Provide the (X, Y) coordinate of the cell's center where the given text is located.  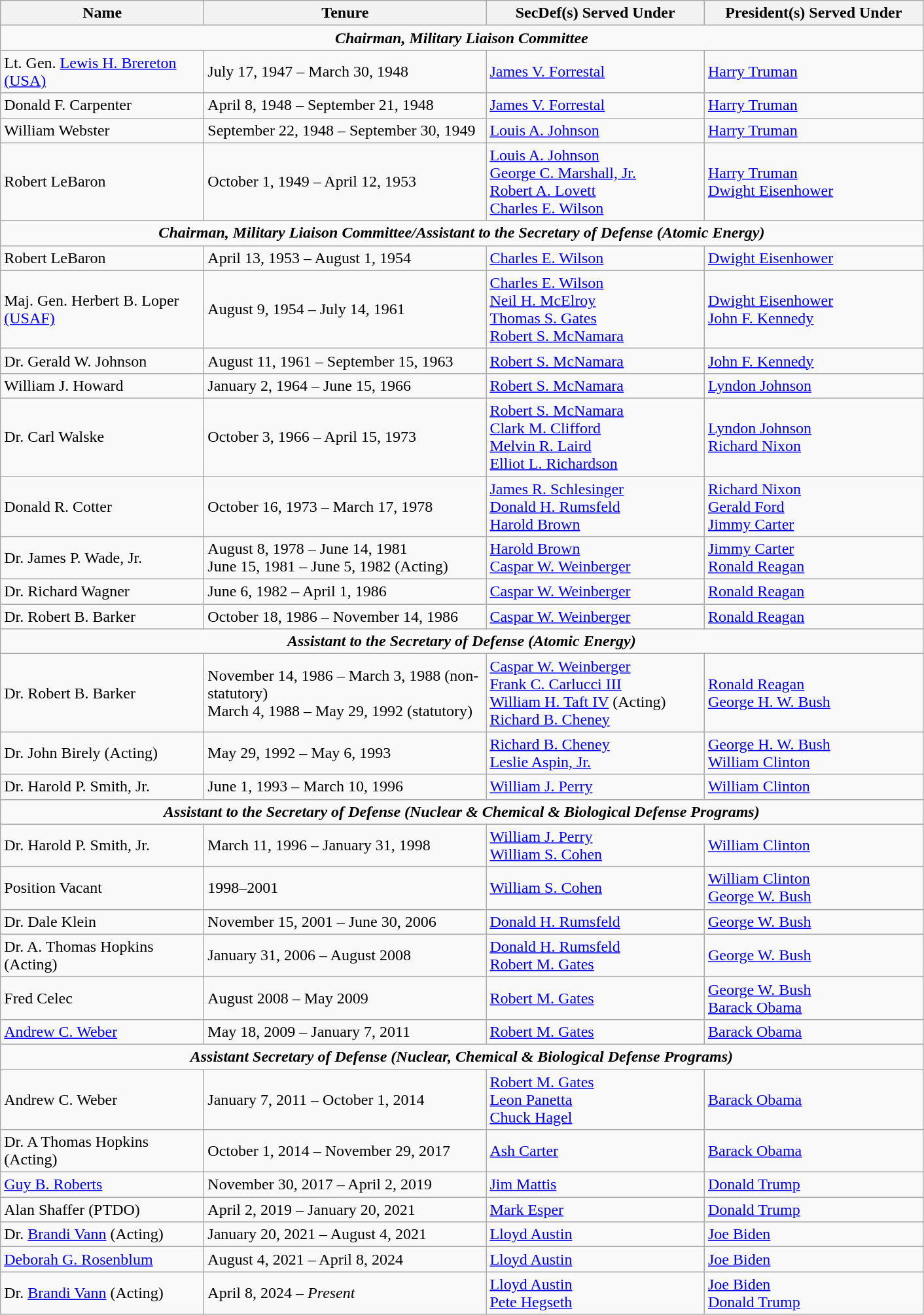
Richard B. Cheney Leslie Aspin, Jr. (595, 753)
November 14, 1986 – March 3, 1988 (non-statutory) March 4, 1988 – May 29, 1992 (statutory) (346, 693)
SecDef(s) Served Under (595, 13)
July 17, 1947 – March 30, 1948 (346, 72)
Dwight Eisenhower John F. Kennedy (813, 309)
January 20, 2021 – August 4, 2021 (346, 1234)
September 22, 1948 – September 30, 1949 (346, 130)
Harry Truman Dwight Eisenhower (813, 182)
May 29, 1992 – May 6, 1993 (346, 753)
October 3, 1966 – April 15, 1973 (346, 437)
George W. Bush Barack Obama (813, 998)
Dr. Richard Wagner (102, 592)
August 9, 1954 – July 14, 1961 (346, 309)
William S. Cohen (595, 888)
Dwight Eisenhower (813, 258)
William Webster (102, 130)
John F. Kennedy (813, 361)
Assistant Secretary of Defense (Nuclear, Chemical & Biological Defense Programs) (462, 1056)
Lt. Gen. Lewis H. Brereton (USA) (102, 72)
April 13, 1953 – August 1, 1954 (346, 258)
Lyndon Johnson Richard Nixon (813, 437)
January 7, 2011 – October 1, 2014 (346, 1100)
Fred Celec (102, 998)
January 31, 2006 – August 2008 (346, 956)
Dr. John Birely (Acting) (102, 753)
August 4, 2021 – April 8, 2024 (346, 1259)
Harold Brown Caspar W. Weinberger (595, 558)
Guy B. Roberts (102, 1185)
August 2008 – May 2009 (346, 998)
Charles E. Wilson (595, 258)
Donald H. Rumsfeld (595, 922)
Donald F. Carpenter (102, 105)
Richard Nixon Gerald Ford Jimmy Carter (813, 507)
Position Vacant (102, 888)
June 6, 1982 – April 1, 1986 (346, 592)
Dr. A Thomas Hopkins (Acting) (102, 1151)
Assistant to the Secretary of Defense (Atomic Energy) (462, 641)
April 2, 2019 – January 20, 2021 (346, 1210)
Mark Esper (595, 1210)
May 18, 2009 – January 7, 2011 (346, 1032)
William J. Perry (595, 787)
Maj. Gen. Herbert B. Loper (USAF) (102, 309)
Alan Shaffer (PTDO) (102, 1210)
March 11, 1996 – January 31, 1998 (346, 846)
Lyndon Johnson (813, 386)
November 30, 2017 – April 2, 2019 (346, 1185)
William Clinton George W. Bush (813, 888)
Louis A. Johnson (595, 130)
August 11, 1961 – September 15, 1963 (346, 361)
Dr. Carl Walske (102, 437)
November 15, 2001 – June 30, 2006 (346, 922)
Robert M. Gates Leon Panetta Chuck Hagel (595, 1100)
Chairman, Military Liaison Committee/Assistant to the Secretary of Defense (Atomic Energy) (462, 233)
Assistant to the Secretary of Defense (Nuclear & Chemical & Biological Defense Programs) (462, 812)
October 16, 1973 – March 17, 1978 (346, 507)
Charles E. Wilson Neil H. McElroy Thomas S. Gates Robert S. McNamara (595, 309)
June 1, 1993 – March 10, 1996 (346, 787)
Ash Carter (595, 1151)
George H. W. Bush William Clinton (813, 753)
Dr. James P. Wade, Jr. (102, 558)
Name (102, 13)
Donald R. Cotter (102, 507)
Robert S. McNamara Clark M. Clifford Melvin R. Laird Elliot L. Richardson (595, 437)
James R. Schlesinger Donald H. Rumsfeld Harold Brown (595, 507)
October 18, 1986 – November 14, 1986 (346, 617)
Dr. A. Thomas Hopkins (Acting) (102, 956)
Lloyd AustinPete Hegseth (595, 1293)
Tenure (346, 13)
Jim Mattis (595, 1185)
August 8, 1978 – June 14, 1981 June 15, 1981 – June 5, 1982 (Acting) (346, 558)
April 8, 2024 – Present (346, 1293)
William J. Howard (102, 386)
October 1, 1949 – April 12, 1953 (346, 182)
Ronald Reagan George H. W. Bush (813, 693)
Louis A. Johnson George C. Marshall, Jr. Robert A. Lovett Charles E. Wilson (595, 182)
Deborah G. Rosenblum (102, 1259)
Jimmy Carter Ronald Reagan (813, 558)
January 2, 1964 – June 15, 1966 (346, 386)
Dr. Dale Klein (102, 922)
April 8, 1948 – September 21, 1948 (346, 105)
President(s) Served Under (813, 13)
Chairman, Military Liaison Committee (462, 38)
Dr. Gerald W. Johnson (102, 361)
Joe BidenDonald Trump (813, 1293)
Caspar W. Weinberger Frank C. Carlucci III William H. Taft IV (Acting) Richard B. Cheney (595, 693)
William J. Perry William S. Cohen (595, 846)
1998–2001 (346, 888)
Donald H. Rumsfeld Robert M. Gates (595, 956)
October 1, 2014 – November 29, 2017 (346, 1151)
